Identify which cell holds the provided text, then report its (x, y) central coordinate. 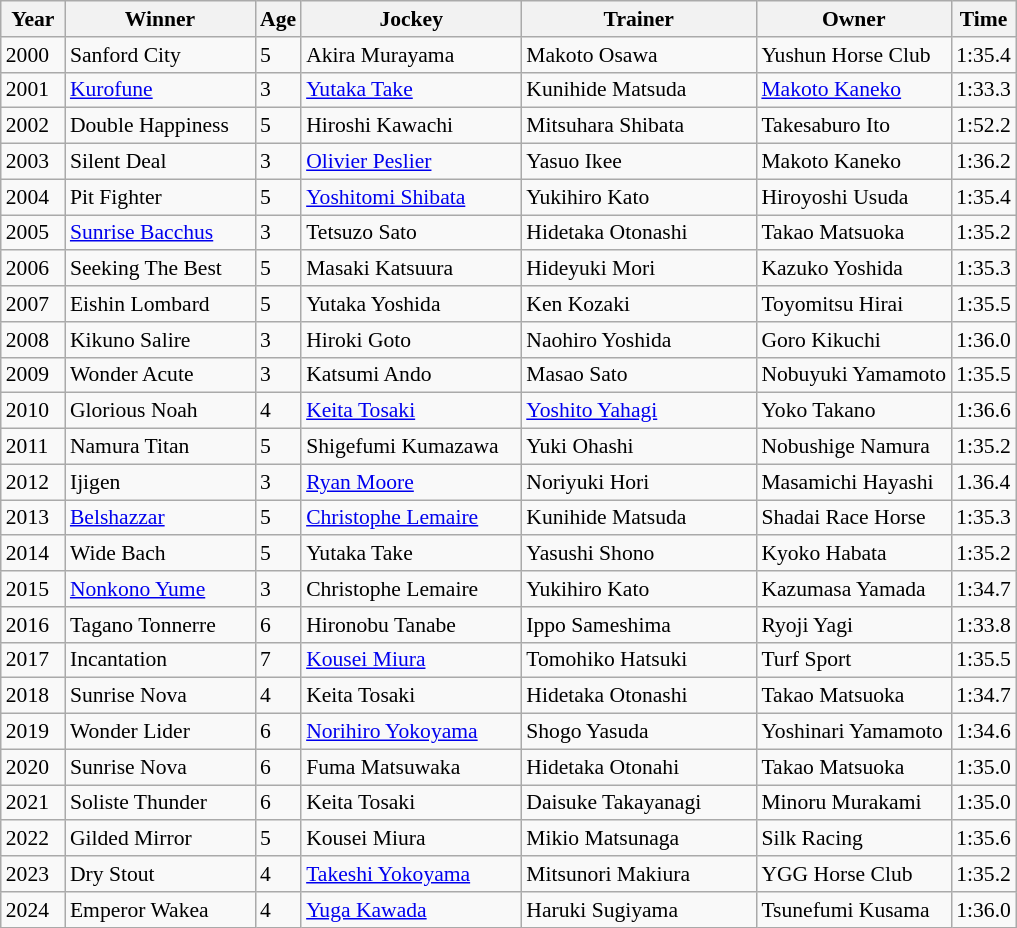
Kyoko Habata (854, 554)
Hiroshi Kawachi (411, 126)
Belshazzar (160, 518)
Soliste Thunder (160, 803)
Namura Titan (160, 447)
2001 (33, 90)
Fuma Matsuwaka (411, 767)
Yoshitomi Shibata (411, 197)
Takeshi Yokoyama (411, 874)
Minoru Murakami (854, 803)
Yasushi Shono (638, 554)
Yasuo Ikee (638, 162)
Shogo Yasuda (638, 732)
Masamichi Hayashi (854, 482)
2023 (33, 874)
Ippo Sameshima (638, 625)
Norihiro Yokoyama (411, 732)
Masao Sato (638, 375)
Hiroyoshi Usuda (854, 197)
Double Happiness (160, 126)
2012 (33, 482)
2011 (33, 447)
2022 (33, 839)
Naohiro Yoshida (638, 340)
Ryoji Yagi (854, 625)
Glorious Noah (160, 411)
2004 (33, 197)
2014 (33, 554)
Haruki Sugiyama (638, 910)
Age (278, 19)
Year (33, 19)
Yoko Takano (854, 411)
Mitsunori Makiura (638, 874)
2021 (33, 803)
1:33.8 (984, 625)
Nobuyuki Yamamoto (854, 375)
Toyomitsu Hirai (854, 304)
2009 (33, 375)
2003 (33, 162)
Sanford City (160, 55)
Incantation (160, 660)
Nobushige Namura (854, 447)
Sunrise Bacchus (160, 233)
1.36.4 (984, 482)
Yushun Horse Club (854, 55)
Dry Stout (160, 874)
Silk Racing (854, 839)
Ken Kozaki (638, 304)
Owner (854, 19)
YGG Horse Club (854, 874)
Shigefumi Kumazawa (411, 447)
Nonkono Yume (160, 589)
Winner (160, 19)
Ryan Moore (411, 482)
Emperor Wakea (160, 910)
2024 (33, 910)
Tomohiko Hatsuki (638, 660)
Jockey (411, 19)
Kurofune (160, 90)
Mitsuhara Shibata (638, 126)
Turf Sport (854, 660)
2015 (33, 589)
Gilded Mirror (160, 839)
Daisuke Takayanagi (638, 803)
Katsumi Ando (411, 375)
Hiroki Goto (411, 340)
Seeking The Best (160, 269)
2010 (33, 411)
Pit Fighter (160, 197)
2013 (33, 518)
2019 (33, 732)
Noriyuki Hori (638, 482)
Kazuko Yoshida (854, 269)
7 (278, 660)
Wonder Acute (160, 375)
Trainer (638, 19)
1:52.2 (984, 126)
2007 (33, 304)
Eishin Lombard (160, 304)
1:33.3 (984, 90)
Tetsuzo Sato (411, 233)
1:36.6 (984, 411)
1:36.2 (984, 162)
Yuki Ohashi (638, 447)
Yutaka Yoshida (411, 304)
Shadai Race Horse (854, 518)
Kazumasa Yamada (854, 589)
1:34.6 (984, 732)
Goro Kikuchi (854, 340)
2017 (33, 660)
Tagano Tonnerre (160, 625)
Wide Bach (160, 554)
2002 (33, 126)
2016 (33, 625)
Hidetaka Otonahi (638, 767)
2020 (33, 767)
Olivier Peslier (411, 162)
Kikuno Salire (160, 340)
Yoshinari Yamamoto (854, 732)
Silent Deal (160, 162)
Yoshito Yahagi (638, 411)
Yuga Kawada (411, 910)
2005 (33, 233)
Mikio Matsunaga (638, 839)
Wonder Lider (160, 732)
Ijigen (160, 482)
Hideyuki Mori (638, 269)
Hironobu Tanabe (411, 625)
Masaki Katsuura (411, 269)
2000 (33, 55)
Tsunefumi Kusama (854, 910)
Akira Murayama (411, 55)
2006 (33, 269)
2018 (33, 696)
Takesaburo Ito (854, 126)
1:35.6 (984, 839)
Time (984, 19)
Makoto Osawa (638, 55)
2008 (33, 340)
